Extract the [x, y] coordinate from the center of the cell holding the provided text.  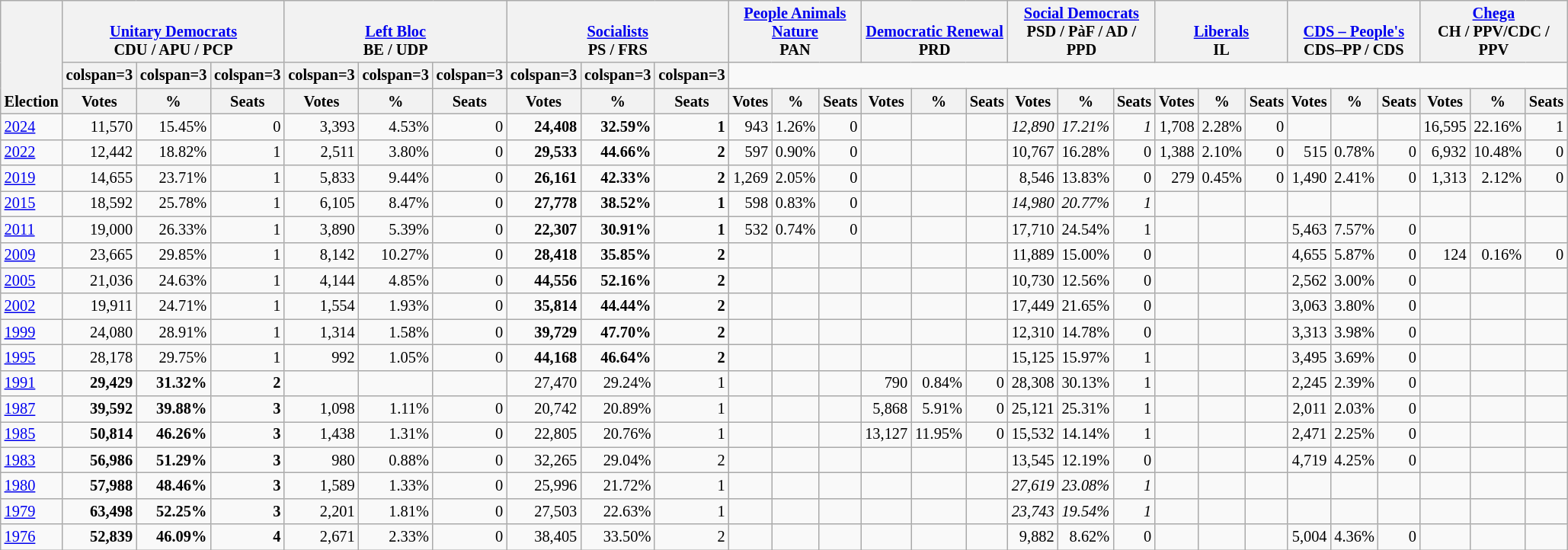
9,882 [1033, 537]
30.91% [617, 229]
2,011 [1309, 409]
1.31% [396, 434]
12,310 [1033, 332]
ChegaCH / PPV/CDC / PPV [1493, 31]
28,178 [99, 357]
2011 [32, 229]
279 [1176, 178]
4.25% [1354, 460]
29.85% [174, 255]
3,890 [322, 229]
1,313 [1445, 178]
15.97% [1086, 357]
2.12% [1498, 178]
5,463 [1309, 229]
4,144 [322, 280]
56,986 [99, 460]
1,589 [322, 485]
20.89% [617, 409]
12,442 [99, 152]
4.85% [396, 280]
11,570 [99, 126]
42.33% [617, 178]
57,988 [99, 485]
2.10% [1222, 152]
12.56% [1086, 280]
47.70% [617, 332]
2,201 [322, 511]
2.03% [1354, 409]
29,533 [544, 152]
46.64% [617, 357]
27,778 [544, 203]
6,105 [322, 203]
23.71% [174, 178]
4,719 [1309, 460]
8,546 [1033, 178]
3.69% [1354, 357]
3,313 [1309, 332]
52,839 [99, 537]
0.88% [396, 460]
2015 [32, 203]
3.00% [1354, 280]
5.87% [1354, 255]
1,554 [322, 306]
3,495 [1309, 357]
29,429 [99, 383]
44.66% [617, 152]
2,245 [1309, 383]
23.08% [1086, 485]
19,000 [99, 229]
2002 [32, 306]
1.05% [396, 357]
26.33% [174, 229]
25.31% [1086, 409]
0.83% [795, 203]
3,063 [1309, 306]
790 [886, 383]
2.25% [1354, 434]
0.74% [795, 229]
People Animals NaturePAN [795, 31]
1980 [32, 485]
28,418 [544, 255]
6,932 [1445, 152]
46.09% [174, 537]
1.58% [396, 332]
23,665 [99, 255]
25.78% [174, 203]
35.85% [617, 255]
24,408 [544, 126]
598 [750, 203]
8.47% [396, 203]
Social DemocratsPSD / PàF / AD / PPD [1082, 31]
532 [750, 229]
2,511 [322, 152]
27,470 [544, 383]
1991 [32, 383]
25,121 [1033, 409]
1,269 [750, 178]
10,730 [1033, 280]
26,161 [544, 178]
1,388 [1176, 152]
13.83% [1086, 178]
24,080 [99, 332]
22,805 [544, 434]
21,036 [99, 280]
992 [322, 357]
1.11% [396, 409]
943 [750, 126]
Left BlocBE / UDP [395, 31]
14,655 [99, 178]
29.04% [617, 460]
17.21% [1086, 126]
1987 [32, 409]
21.72% [617, 485]
25,996 [544, 485]
11.95% [939, 434]
38,405 [544, 537]
1.26% [795, 126]
28,308 [1033, 383]
33.50% [617, 537]
15.45% [174, 126]
1,314 [322, 332]
3,393 [322, 126]
5,868 [886, 409]
52.16% [617, 280]
Election [32, 56]
44,168 [544, 357]
LiberalsIL [1221, 31]
0.45% [1222, 178]
18,592 [99, 203]
23,743 [1033, 511]
30.13% [1086, 383]
1985 [32, 434]
38.52% [617, 203]
14.78% [1086, 332]
19.54% [1086, 511]
29.24% [617, 383]
35,814 [544, 306]
2.33% [396, 537]
980 [322, 460]
50,814 [99, 434]
20,742 [544, 409]
32.59% [617, 126]
2.41% [1354, 178]
1995 [32, 357]
17,710 [1033, 229]
15,125 [1033, 357]
0.84% [939, 383]
14.14% [1086, 434]
28.91% [174, 332]
63,498 [99, 511]
44.44% [617, 306]
1,438 [322, 434]
20.76% [617, 434]
12,890 [1033, 126]
SocialistsPS / FRS [618, 31]
52.25% [174, 511]
10.27% [396, 255]
10.48% [1498, 152]
2019 [32, 178]
2024 [32, 126]
15.00% [1086, 255]
48.46% [174, 485]
11,889 [1033, 255]
24.63% [174, 280]
4.53% [396, 126]
10,767 [1033, 152]
16,595 [1445, 126]
24.54% [1086, 229]
22,307 [544, 229]
12.19% [1086, 460]
9.44% [396, 178]
39,729 [544, 332]
8.62% [1086, 537]
1.81% [396, 511]
4 [247, 537]
1,490 [1309, 178]
2009 [32, 255]
1,098 [322, 409]
17,449 [1033, 306]
22.16% [1498, 126]
14,980 [1033, 203]
2022 [32, 152]
4.36% [1354, 537]
2,471 [1309, 434]
1.93% [396, 306]
5.91% [939, 409]
39,592 [99, 409]
1976 [32, 537]
5,833 [322, 178]
0.16% [1498, 255]
31.32% [174, 383]
24.71% [174, 306]
1979 [32, 511]
15,532 [1033, 434]
27,503 [544, 511]
515 [1309, 152]
13,127 [886, 434]
124 [1445, 255]
39.88% [174, 409]
3.98% [1354, 332]
2.28% [1222, 126]
20.77% [1086, 203]
Unitary DemocratsCDU / APU / PCP [174, 31]
2.39% [1354, 383]
2.05% [795, 178]
51.29% [174, 460]
1983 [32, 460]
13,545 [1033, 460]
46.26% [174, 434]
2,562 [1309, 280]
1,708 [1176, 126]
29.75% [174, 357]
2,671 [322, 537]
4,655 [1309, 255]
21.65% [1086, 306]
18.82% [174, 152]
32,265 [544, 460]
19,911 [99, 306]
2005 [32, 280]
1999 [32, 332]
0.78% [1354, 152]
5,004 [1309, 537]
27,619 [1033, 485]
5.39% [396, 229]
0.90% [795, 152]
7.57% [1354, 229]
8,142 [322, 255]
44,556 [544, 280]
CDS – People'sCDS–PP / CDS [1354, 31]
22.63% [617, 511]
1.33% [396, 485]
16.28% [1086, 152]
Democratic RenewalPRD [934, 31]
597 [750, 152]
